Find where the given text appears and provide that cell's center as (X, Y) coordinate. 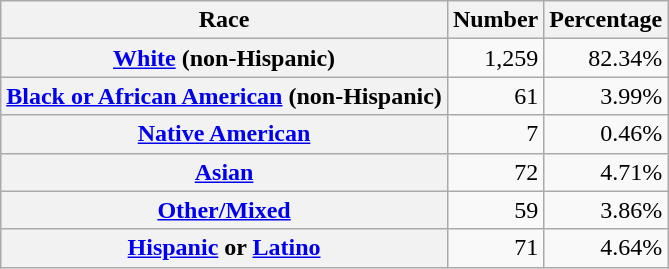
Asian (224, 172)
Race (224, 20)
7 (495, 134)
Black or African American (non-Hispanic) (224, 96)
4.64% (606, 248)
Other/Mixed (224, 210)
Percentage (606, 20)
4.71% (606, 172)
72 (495, 172)
Hispanic or Latino (224, 248)
Number (495, 20)
1,259 (495, 58)
59 (495, 210)
0.46% (606, 134)
3.99% (606, 96)
Native American (224, 134)
82.34% (606, 58)
71 (495, 248)
3.86% (606, 210)
White (non-Hispanic) (224, 58)
61 (495, 96)
